Detect which cell encompasses the target text, then output its (x, y) center coordinate. 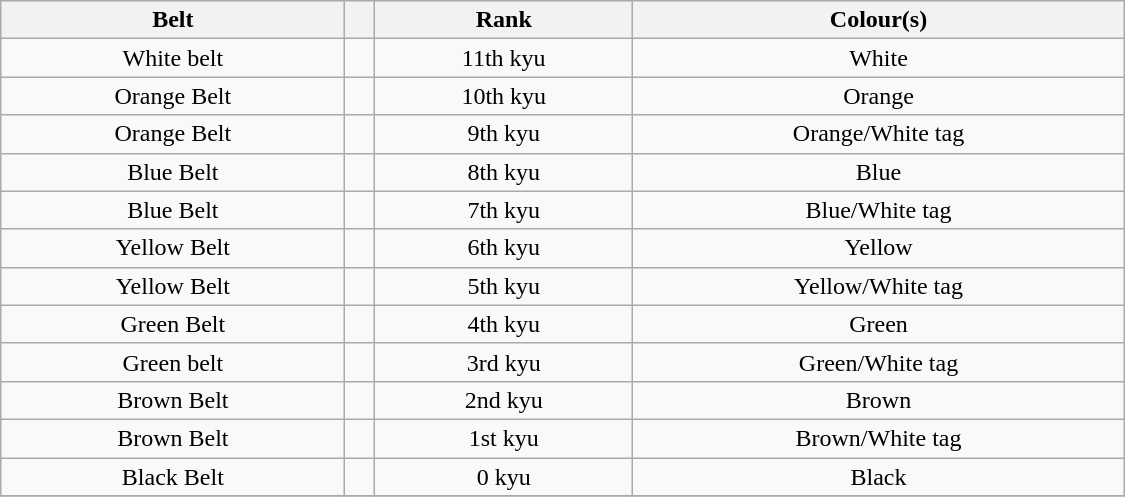
Yellow/White tag (878, 286)
3rd kyu (504, 362)
Rank (504, 20)
2nd kyu (504, 400)
4th kyu (504, 324)
1st kyu (504, 438)
0 kyu (504, 477)
Black Belt (173, 477)
Belt (173, 20)
Green/White tag (878, 362)
Green belt (173, 362)
Colour(s) (878, 20)
8th kyu (504, 172)
Yellow (878, 248)
5th kyu (504, 286)
11th kyu (504, 58)
9th kyu (504, 134)
White belt (173, 58)
10th kyu (504, 96)
Blue (878, 172)
Green (878, 324)
Blue/White tag (878, 210)
Orange/White tag (878, 134)
7th kyu (504, 210)
6th kyu (504, 248)
Green Belt (173, 324)
White (878, 58)
Brown (878, 400)
Black (878, 477)
Orange (878, 96)
Brown/White tag (878, 438)
